Output the [X, Y] coordinate of the center of the cell containing the given text.  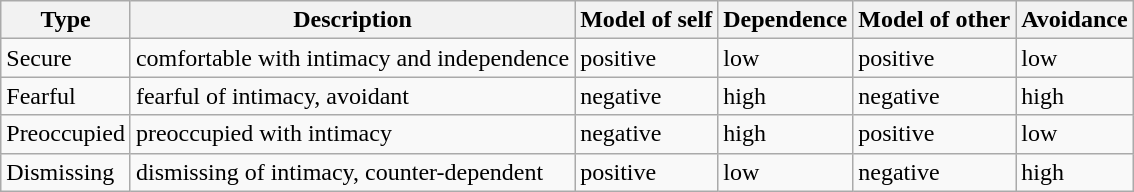
comfortable with intimacy and independence [352, 58]
Model of self [646, 20]
fearful of intimacy, avoidant [352, 96]
Dismissing [66, 172]
Type [66, 20]
Avoidance [1074, 20]
Model of other [934, 20]
dismissing of intimacy, counter-dependent [352, 172]
Fearful [66, 96]
Dependence [786, 20]
preoccupied with intimacy [352, 134]
Preoccupied [66, 134]
Secure [66, 58]
Description [352, 20]
